Provide the (X, Y) coordinate of the cell's center where the given text is located.  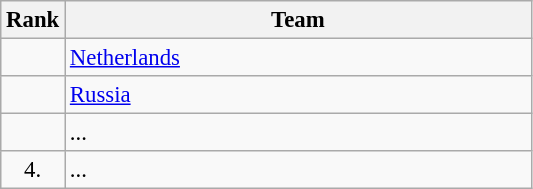
4. (33, 170)
Russia (298, 95)
Netherlands (298, 58)
Rank (33, 20)
Team (298, 20)
